From the cell containing the given text, extract its center point as [x, y] coordinate. 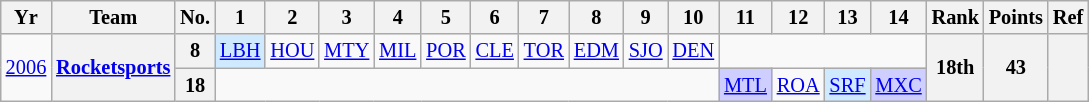
9 [646, 17]
1 [240, 17]
SJO [646, 51]
43 [1016, 68]
14 [898, 17]
HOU [292, 51]
11 [746, 17]
EDM [596, 51]
ROA [798, 85]
10 [694, 17]
18 [195, 85]
LBH [240, 51]
Rocketsports [113, 68]
7 [544, 17]
5 [446, 17]
Team [113, 17]
18th [956, 68]
13 [848, 17]
3 [346, 17]
No. [195, 17]
POR [446, 51]
TOR [544, 51]
MTY [346, 51]
12 [798, 17]
Points [1016, 17]
2 [292, 17]
4 [398, 17]
MIL [398, 51]
CLE [495, 51]
SRF [848, 85]
DEN [694, 51]
6 [495, 17]
Yr [26, 17]
Rank [956, 17]
MXC [898, 85]
2006 [26, 68]
Ref [1068, 17]
MTL [746, 85]
